Return [X, Y] of the center of cell containing provided text 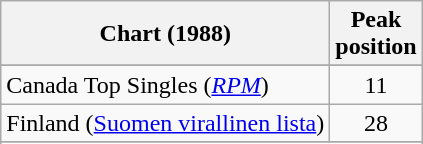
Chart (1988) [166, 34]
28 [376, 123]
11 [376, 85]
Canada Top Singles (RPM) [166, 85]
Peakposition [376, 34]
Finland (Suomen virallinen lista) [166, 123]
